Return [X, Y] of the center of cell containing provided text 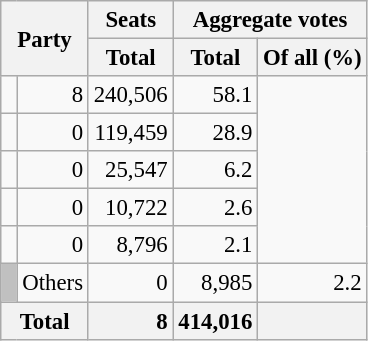
58.1 [216, 95]
25,547 [130, 170]
28.9 [216, 133]
119,459 [130, 133]
8,796 [130, 245]
2.6 [216, 208]
414,016 [216, 321]
Others [52, 283]
2.2 [312, 283]
2.1 [216, 245]
240,506 [130, 95]
10,722 [130, 208]
8,985 [216, 283]
Aggregate votes [270, 20]
Party [45, 38]
6.2 [216, 170]
Seats [130, 20]
Of all (%) [312, 58]
